Provide the [X, Y] coordinate of the cell's center where the given text is located.  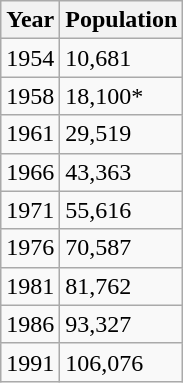
1958 [30, 96]
1981 [30, 286]
1991 [30, 362]
81,762 [122, 286]
1966 [30, 172]
1954 [30, 58]
10,681 [122, 58]
55,616 [122, 210]
106,076 [122, 362]
Year [30, 20]
1976 [30, 248]
70,587 [122, 248]
Population [122, 20]
18,100* [122, 96]
43,363 [122, 172]
1971 [30, 210]
1986 [30, 324]
93,327 [122, 324]
1961 [30, 134]
29,519 [122, 134]
